Determine the [x, y] coordinate at the center of the cell enclosing the given text.  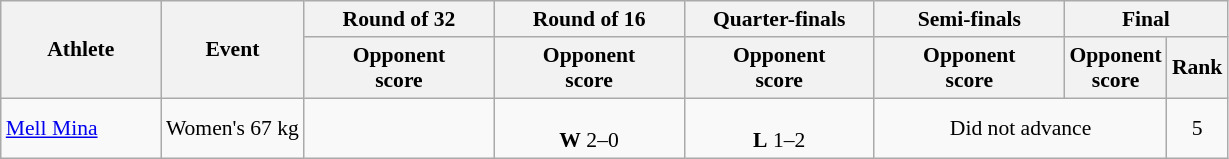
Event [232, 50]
Round of 32 [399, 19]
Quarter-finals [779, 19]
Athlete [81, 50]
Final [1146, 19]
5 [1198, 128]
Women's 67 kg [232, 128]
Round of 16 [589, 19]
Rank [1198, 68]
L 1–2 [779, 128]
Semi-finals [969, 19]
W 2–0 [589, 128]
Mell Mina [81, 128]
Did not advance [1020, 128]
